Output the (X, Y) coordinate of the center of the cell containing the given text.  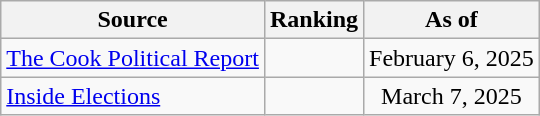
March 7, 2025 (452, 96)
Ranking (314, 20)
As of (452, 20)
February 6, 2025 (452, 58)
Source (133, 20)
The Cook Political Report (133, 58)
Inside Elections (133, 96)
